Locate the cell with the specified text and output its (X, Y) center coordinate. 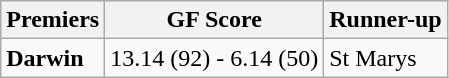
13.14 (92) - 6.14 (50) (214, 58)
Darwin (53, 58)
Premiers (53, 20)
GF Score (214, 20)
Runner-up (386, 20)
St Marys (386, 58)
